Locate the cell with the specified text and output its [X, Y] center coordinate. 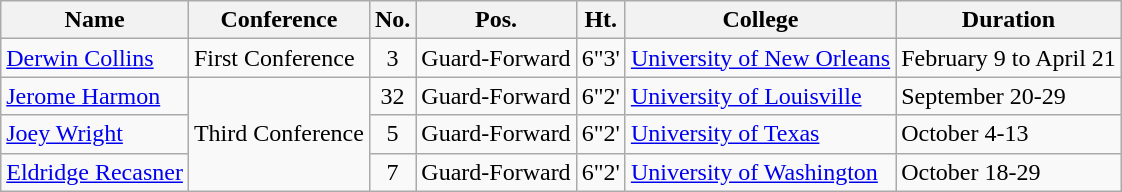
February 9 to April 21 [1009, 58]
University of New Orleans [760, 58]
October 18-29 [1009, 172]
Eldridge Recasner [95, 172]
College [760, 20]
First Conference [278, 58]
3 [392, 58]
University of Louisville [760, 96]
5 [392, 134]
University of Texas [760, 134]
32 [392, 96]
6"3' [600, 58]
Name [95, 20]
Conference [278, 20]
October 4-13 [1009, 134]
No. [392, 20]
September 20-29 [1009, 96]
Joey Wright [95, 134]
Third Conference [278, 134]
University of Washington [760, 172]
Ht. [600, 20]
Jerome Harmon [95, 96]
Derwin Collins [95, 58]
Pos. [496, 20]
7 [392, 172]
Duration [1009, 20]
